Search for the cell housing the specified text and yield its (x, y) center coordinate. 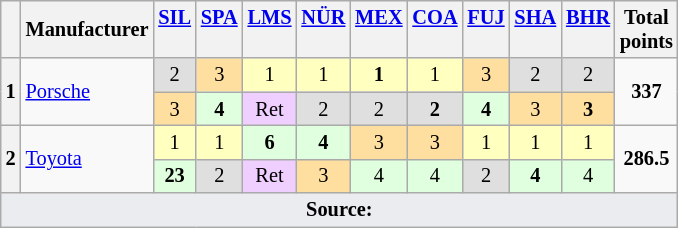
LMS (270, 29)
BHR (588, 29)
6 (270, 142)
23 (174, 176)
SIL (174, 29)
COA (434, 29)
Manufacturer (88, 29)
FUJ (486, 29)
Source: (340, 210)
286.5 (646, 158)
Porsche (88, 92)
337 (646, 92)
MEX (378, 29)
SHA (536, 29)
SPA (220, 29)
Toyota (88, 158)
NÜR (323, 29)
Totalpoints (646, 29)
